Extract the (X, Y) coordinate from the center of the cell holding the provided text.  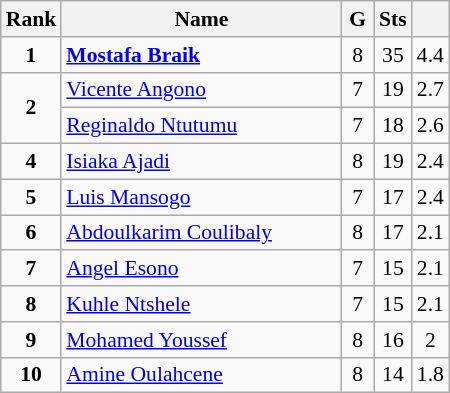
10 (32, 375)
6 (32, 233)
18 (393, 126)
Name (201, 19)
Abdoulkarim Coulibaly (201, 233)
5 (32, 197)
Reginaldo Ntutumu (201, 126)
Kuhle Ntshele (201, 304)
Mostafa Braik (201, 55)
4 (32, 162)
Luis Mansogo (201, 197)
Sts (393, 19)
14 (393, 375)
16 (393, 340)
1.8 (430, 375)
35 (393, 55)
Angel Esono (201, 269)
G (358, 19)
1 (32, 55)
4.4 (430, 55)
Isiaka Ajadi (201, 162)
Mohamed Youssef (201, 340)
Amine Oulahcene (201, 375)
Vicente Angono (201, 90)
9 (32, 340)
2.7 (430, 90)
2.6 (430, 126)
Rank (32, 19)
